Search for the cell housing the specified text and yield its (X, Y) center coordinate. 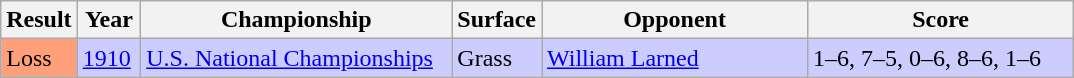
Year (109, 20)
Championship (296, 20)
Result (39, 20)
Grass (497, 58)
Score (941, 20)
William Larned (675, 58)
Surface (497, 20)
Opponent (675, 20)
U.S. National Championships (296, 58)
Loss (39, 58)
1910 (109, 58)
1–6, 7–5, 0–6, 8–6, 1–6 (941, 58)
